Locate the cell with the specified text and output its [x, y] center coordinate. 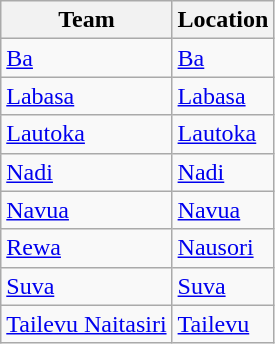
Location [223, 20]
Nausori [223, 248]
Rewa [86, 248]
Tailevu [223, 324]
Tailevu Naitasiri [86, 324]
Team [86, 20]
